Identify which cell holds the provided text, then report its [x, y] central coordinate. 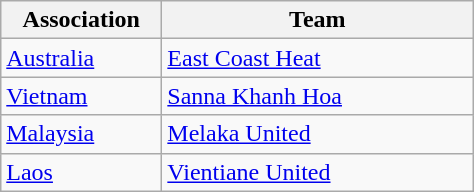
Melaka United [318, 134]
Malaysia [82, 134]
Association [82, 20]
Sanna Khanh Hoa [318, 96]
East Coast Heat [318, 58]
Vientiane United [318, 172]
Australia [82, 58]
Laos [82, 172]
Vietnam [82, 96]
Team [318, 20]
